Find where the given text appears and provide that cell's center as [X, Y] coordinate. 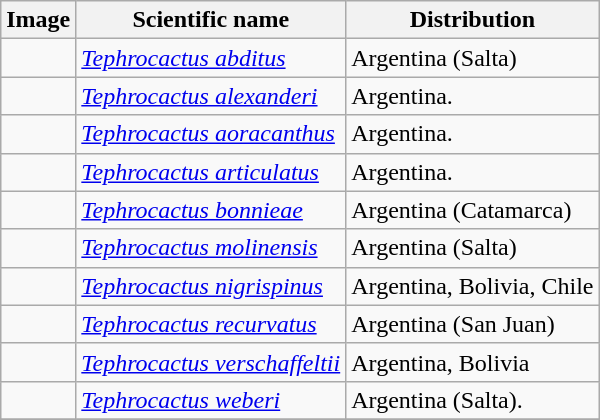
Tephrocactus weberi [211, 400]
Argentina, Bolivia, Chile [472, 286]
Image [38, 20]
Tephrocactus bonnieae [211, 210]
Argentina (Salta). [472, 400]
Argentina (San Juan) [472, 324]
Tephrocactus verschaffeltii [211, 362]
Tephrocactus articulatus [211, 172]
Tephrocactus nigrispinus [211, 286]
Argentina (Catamarca) [472, 210]
Tephrocactus alexanderi [211, 96]
Tephrocactus recurvatus [211, 324]
Distribution [472, 20]
Argentina, Bolivia [472, 362]
Tephrocactus molinensis [211, 248]
Tephrocactus abditus [211, 58]
Scientific name [211, 20]
Tephrocactus aoracanthus [211, 134]
